Output the (X, Y) coordinate of the center of the cell containing the given text.  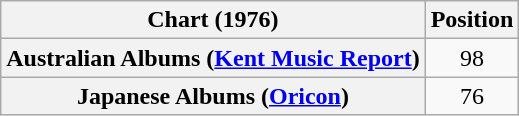
Position (472, 20)
Japanese Albums (Oricon) (213, 96)
76 (472, 96)
98 (472, 58)
Australian Albums (Kent Music Report) (213, 58)
Chart (1976) (213, 20)
